Identify which cell holds the provided text, then report its [x, y] central coordinate. 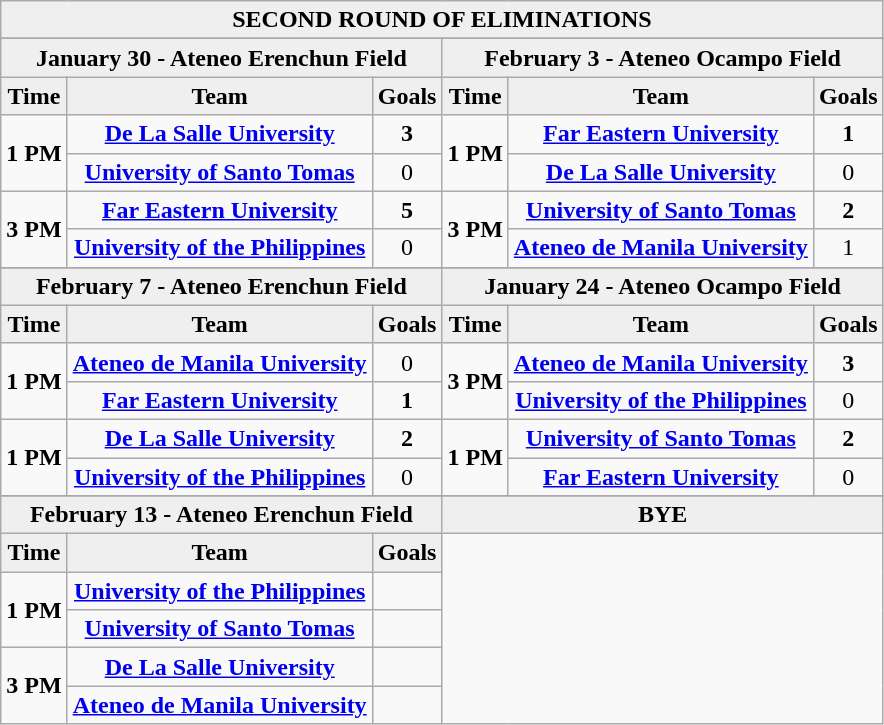
SECOND ROUND OF ELIMINATIONS [442, 20]
5 [407, 210]
February 13 - Ateneo Erenchun Field [222, 515]
February 3 - Ateneo Ocampo Field [662, 58]
February 7 - Ateneo Erenchun Field [222, 286]
BYE [662, 515]
January 24 - Ateneo Ocampo Field [662, 286]
January 30 - Ateneo Erenchun Field [222, 58]
